For the text-containing cell, return its midpoint in (X, Y) coordinate format. 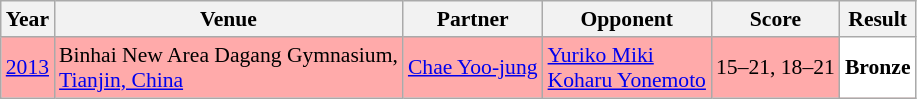
Yuriko Miki Koharu Yonemoto (627, 68)
15–21, 18–21 (776, 68)
Venue (228, 19)
Score (776, 19)
Partner (473, 19)
Year (28, 19)
Opponent (627, 19)
Bronze (878, 68)
2013 (28, 68)
Binhai New Area Dagang Gymnasium,Tianjin, China (228, 68)
Result (878, 19)
Chae Yoo-jung (473, 68)
